Pinpoint the cell where the given text exists, returning its [x, y] midpoint coordinate. 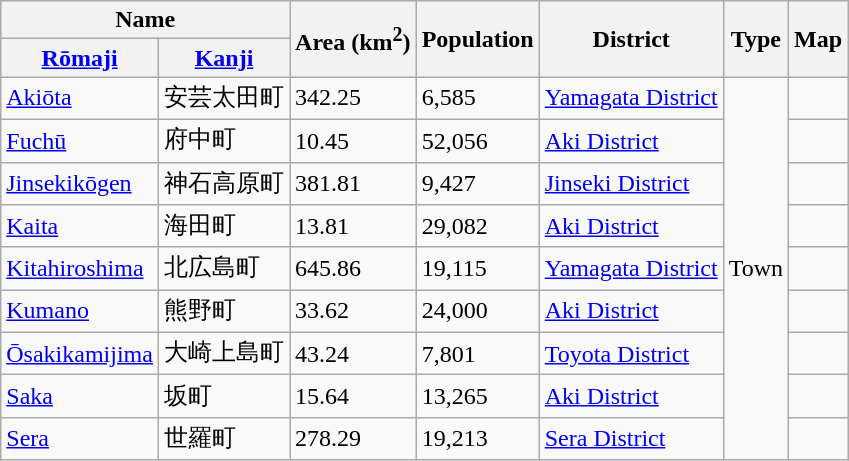
Town [756, 268]
9,427 [478, 184]
District [631, 39]
645.86 [354, 268]
Name [146, 20]
Map [818, 39]
熊野町 [224, 312]
6,585 [478, 98]
Kitahiroshima [80, 268]
Fuchū [80, 140]
24,000 [478, 312]
世羅町 [224, 438]
19,115 [478, 268]
坂町 [224, 396]
海田町 [224, 226]
43.24 [354, 354]
Toyota District [631, 354]
Kaita [80, 226]
Area (km2) [354, 39]
Type [756, 39]
Population [478, 39]
Jinseki District [631, 184]
Sera District [631, 438]
Ōsakikamijima [80, 354]
安芸太田町 [224, 98]
7,801 [478, 354]
Kumano [80, 312]
342.25 [354, 98]
府中町 [224, 140]
52,056 [478, 140]
13.81 [354, 226]
15.64 [354, 396]
10.45 [354, 140]
19,213 [478, 438]
381.81 [354, 184]
Rōmaji [80, 58]
Saka [80, 396]
33.62 [354, 312]
13,265 [478, 396]
278.29 [354, 438]
北広島町 [224, 268]
神石高原町 [224, 184]
Sera [80, 438]
29,082 [478, 226]
大崎上島町 [224, 354]
Jinsekikōgen [80, 184]
Akiōta [80, 98]
Kanji [224, 58]
